For the text-containing cell, return its midpoint in (x, y) coordinate format. 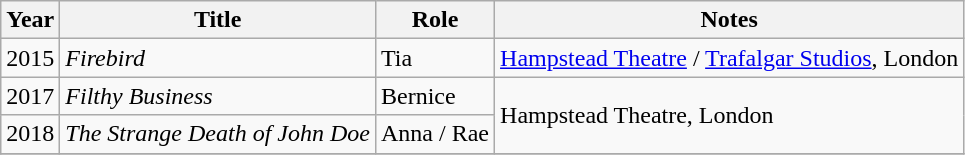
Filthy Business (218, 96)
2018 (30, 134)
Hampstead Theatre, London (730, 115)
Firebird (218, 58)
2015 (30, 58)
2017 (30, 96)
Bernice (434, 96)
Notes (730, 20)
Year (30, 20)
Role (434, 20)
Title (218, 20)
Anna / Rae (434, 134)
Tia (434, 58)
The Strange Death of John Doe (218, 134)
Hampstead Theatre / Trafalgar Studios, London (730, 58)
